Scan for the cell matching the given text and deliver its [x, y] coordinate at center. 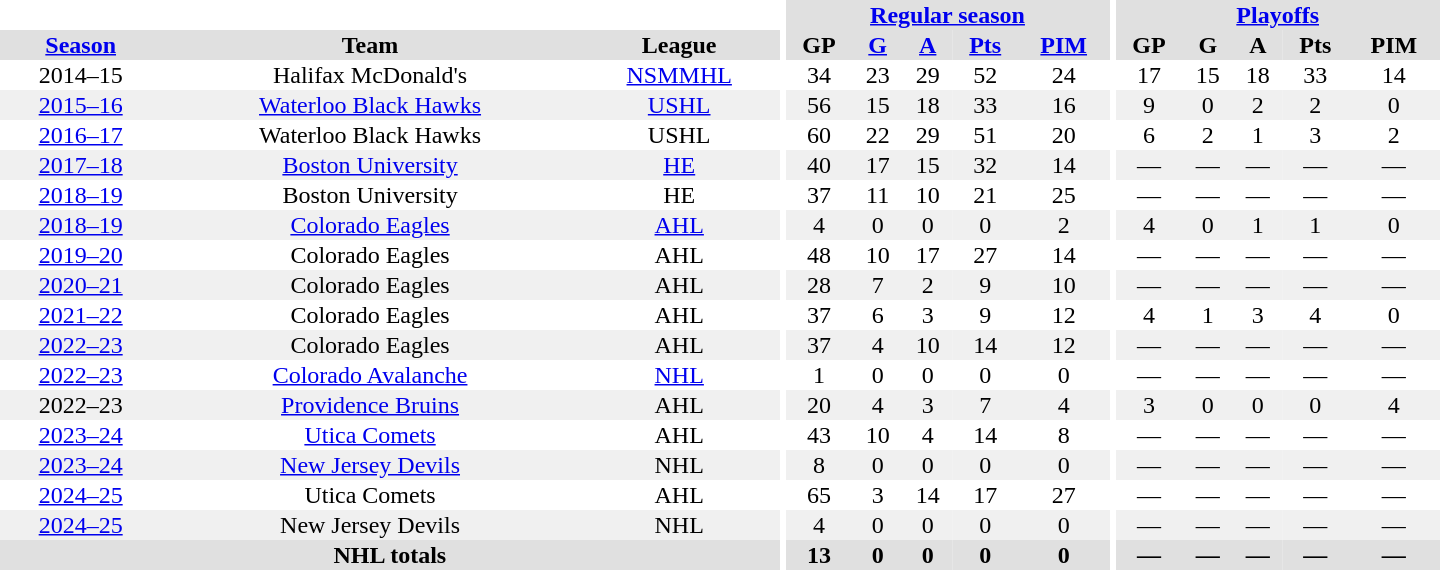
28 [818, 285]
51 [986, 135]
32 [986, 165]
60 [818, 135]
21 [986, 195]
2017–18 [80, 165]
40 [818, 165]
65 [818, 495]
Playoffs [1278, 15]
2019–20 [80, 255]
11 [878, 195]
2014–15 [80, 75]
43 [818, 435]
25 [1064, 195]
22 [878, 135]
34 [818, 75]
Providence Bruins [370, 405]
2020–21 [80, 285]
League [680, 45]
13 [818, 555]
2015–16 [80, 105]
24 [1064, 75]
48 [818, 255]
NHL totals [390, 555]
2021–22 [80, 315]
Regular season [948, 15]
Halifax McDonald's [370, 75]
56 [818, 105]
Colorado Avalanche [370, 375]
52 [986, 75]
16 [1064, 105]
Season [80, 45]
23 [878, 75]
Team [370, 45]
NSMMHL [680, 75]
2016–17 [80, 135]
